Return the [x, y] coordinate for the center point of the cell that contains the specified text.  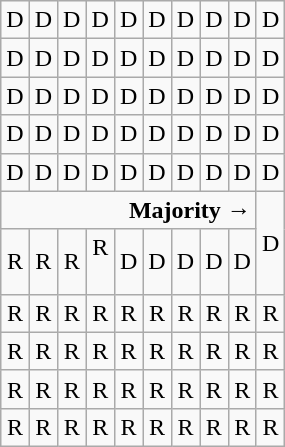
Majority → [129, 210]
